Find where the given text appears and provide that cell's center as [x, y] coordinate. 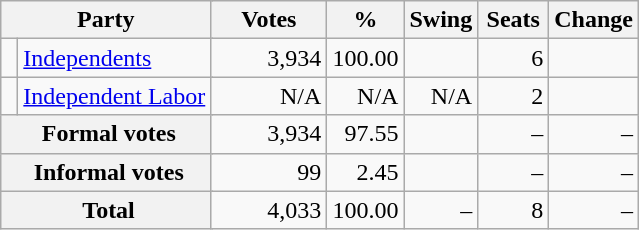
Change [594, 20]
8 [514, 210]
2.45 [366, 172]
Swing [441, 20]
Votes [269, 20]
Seats [514, 20]
6 [514, 58]
Independents [114, 58]
Independent Labor [114, 96]
Informal votes [106, 172]
99 [269, 172]
Party [106, 20]
% [366, 20]
Formal votes [106, 134]
Total [106, 210]
2 [514, 96]
97.55 [366, 134]
4,033 [269, 210]
